Pinpoint the cell where the given text exists, returning its (X, Y) midpoint coordinate. 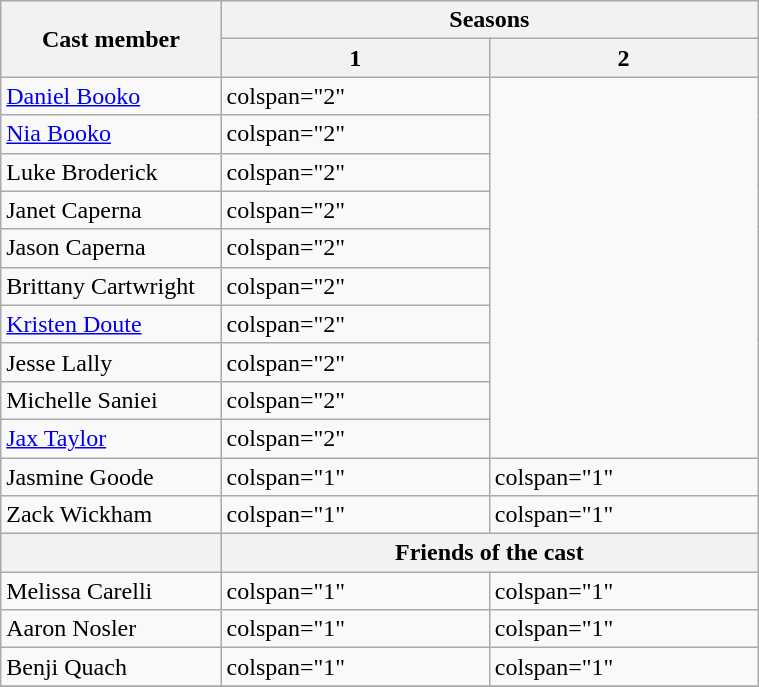
1 (355, 58)
Friends of the cast (490, 553)
Jason Caperna (111, 248)
Benji Quach (111, 667)
Jax Taylor (111, 438)
Aaron Nosler (111, 629)
Kristen Doute (111, 324)
2 (623, 58)
Jesse Lally (111, 362)
Daniel Booko (111, 96)
Janet Caperna (111, 210)
Seasons (490, 20)
Zack Wickham (111, 515)
Melissa Carelli (111, 591)
Nia Booko (111, 134)
Brittany Cartwright (111, 286)
Luke Broderick (111, 172)
Jasmine Goode (111, 477)
Cast member (111, 39)
Michelle Saniei (111, 400)
